Output the (X, Y) coordinate of the center of the cell containing the given text.  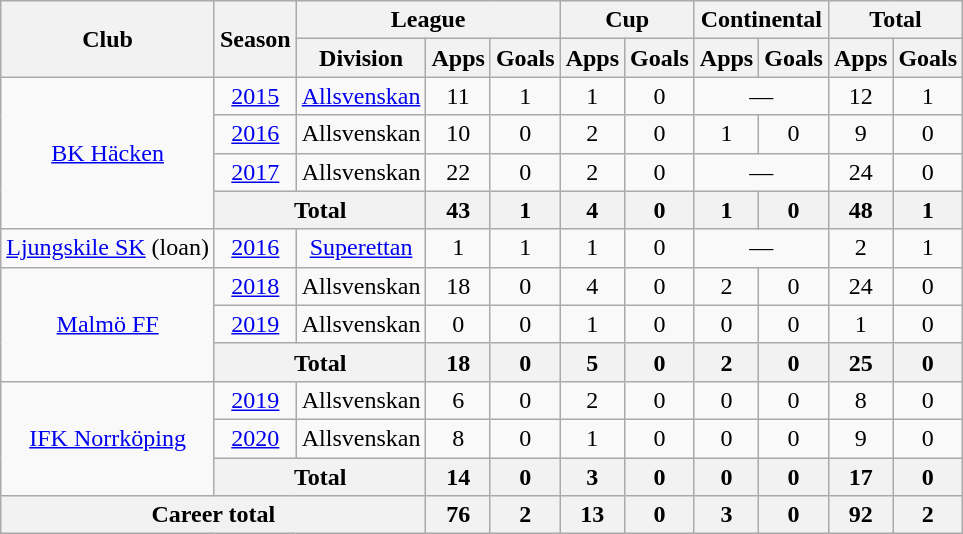
25 (860, 362)
Career total (214, 515)
2018 (255, 286)
13 (592, 515)
Superettan (361, 248)
92 (860, 515)
11 (458, 96)
2015 (255, 96)
14 (458, 477)
BK Häcken (108, 153)
Cup (627, 20)
48 (860, 210)
Club (108, 39)
Season (255, 39)
5 (592, 362)
2017 (255, 172)
IFK Norrköping (108, 438)
2020 (255, 438)
Continental (761, 20)
Division (361, 58)
Malmö FF (108, 324)
6 (458, 400)
43 (458, 210)
76 (458, 515)
10 (458, 134)
12 (860, 96)
Ljungskile SK (loan) (108, 248)
League (428, 20)
22 (458, 172)
17 (860, 477)
